Return [X, Y] of the center of cell containing provided text 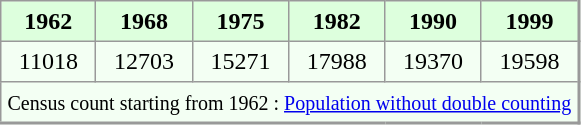
17988 [337, 61]
1982 [337, 21]
19598 [530, 61]
1968 [144, 21]
1999 [530, 21]
11018 [48, 61]
1962 [48, 21]
12703 [144, 61]
19370 [433, 61]
1990 [433, 21]
Census count starting from 1962 : Population without double counting [290, 102]
15271 [240, 61]
1975 [240, 21]
